Locate the cell with the specified text and output its (X, Y) center coordinate. 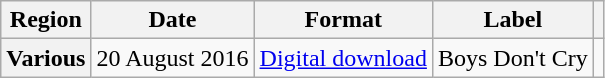
20 August 2016 (172, 58)
Format (343, 20)
Label (512, 20)
Digital download (343, 58)
Boys Don't Cry (512, 58)
Various (46, 58)
Region (46, 20)
Date (172, 20)
